Return the [X, Y] coordinate for the center point of the cell that contains the specified text.  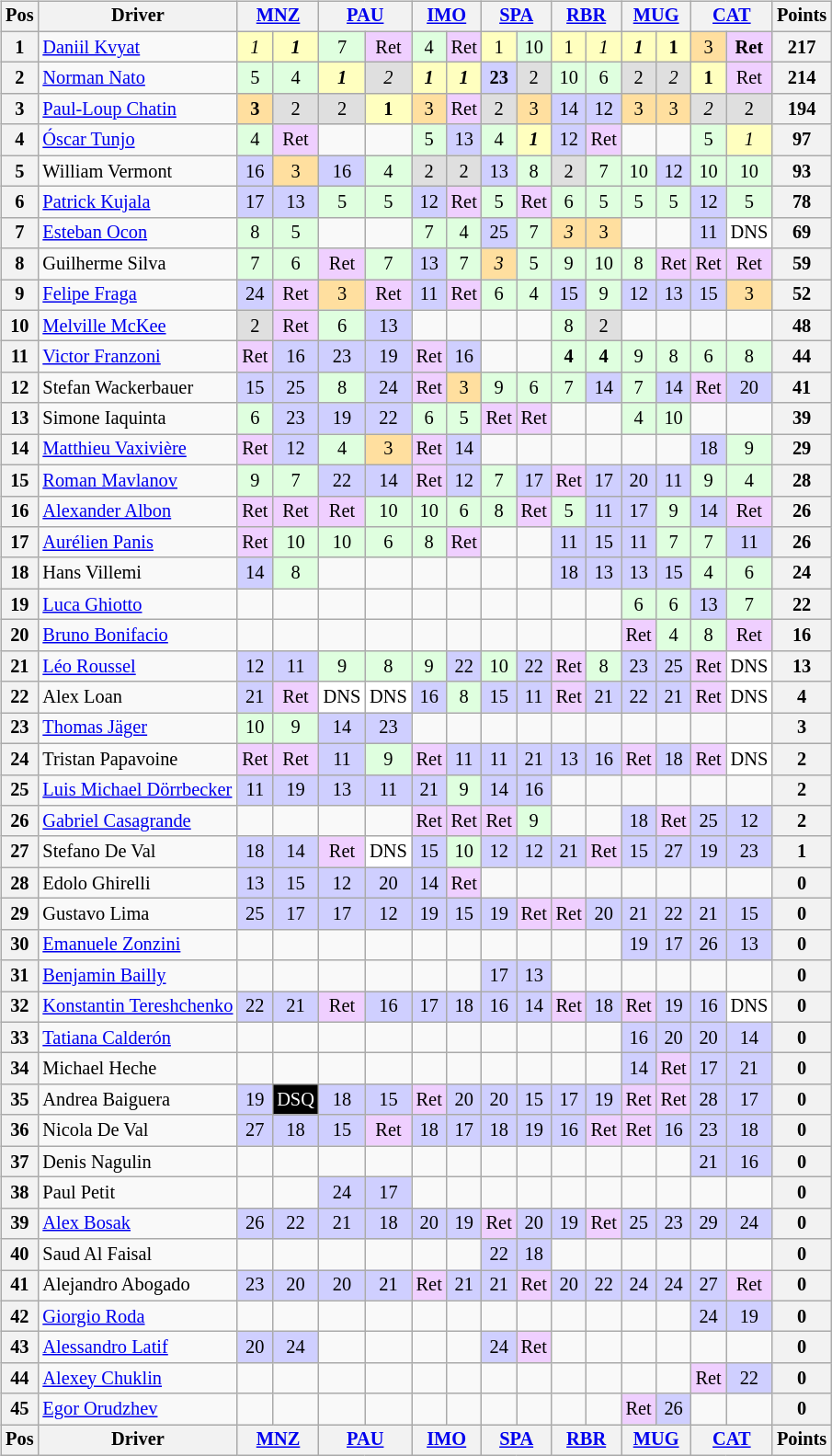
38 [19, 1193]
Edolo Ghirelli [138, 883]
59 [802, 264]
42 [19, 1316]
Norman Nato [138, 78]
36 [19, 1130]
William Vermont [138, 171]
Alexander Albon [138, 511]
Felipe Fraga [138, 295]
Matthieu Vaxivière [138, 450]
Melville McKee [138, 326]
Alex Loan [138, 697]
Victor Franzoni [138, 357]
217 [802, 47]
Bruno Bonifacio [138, 636]
43 [19, 1347]
40 [19, 1255]
Alexey Chuklin [138, 1379]
Stefano De Val [138, 852]
78 [802, 202]
Alejandro Abogado [138, 1286]
Andrea Baiguera [138, 1100]
214 [802, 78]
Luis Michael Dörrbecker [138, 790]
Gustavo Lima [138, 914]
Óscar Tunjo [138, 140]
Patrick Kujala [138, 202]
Nicola De Val [138, 1130]
Simone Iaquinta [138, 418]
Thomas Jäger [138, 728]
31 [19, 976]
Paul Petit [138, 1193]
35 [19, 1100]
DSQ [295, 1100]
Tristan Papavoine [138, 759]
Roman Mavlanov [138, 480]
30 [19, 945]
52 [802, 295]
Giorgio Roda [138, 1316]
Emanuele Zonzini [138, 945]
Tatiana Calderón [138, 1038]
Michael Heche [138, 1069]
194 [802, 109]
Konstantin Tereshchenko [138, 1007]
Paul-Loup Chatin [138, 109]
69 [802, 233]
97 [802, 140]
Aurélien Panis [138, 543]
37 [19, 1162]
Egor Orudzhev [138, 1409]
Stefan Wackerbauer [138, 388]
Hans Villemi [138, 573]
Guilherme Silva [138, 264]
34 [19, 1069]
Léo Roussel [138, 666]
48 [802, 326]
Gabriel Casagrande [138, 821]
45 [19, 1409]
Alessandro Latif [138, 1347]
Daniil Kvyat [138, 47]
Alex Bosak [138, 1223]
Denis Nagulin [138, 1162]
32 [19, 1007]
33 [19, 1038]
Saud Al Faisal [138, 1255]
Benjamin Bailly [138, 976]
Luca Ghiotto [138, 604]
93 [802, 171]
Esteban Ocon [138, 233]
